Pinpoint the cell where the given text exists, returning its [X, Y] midpoint coordinate. 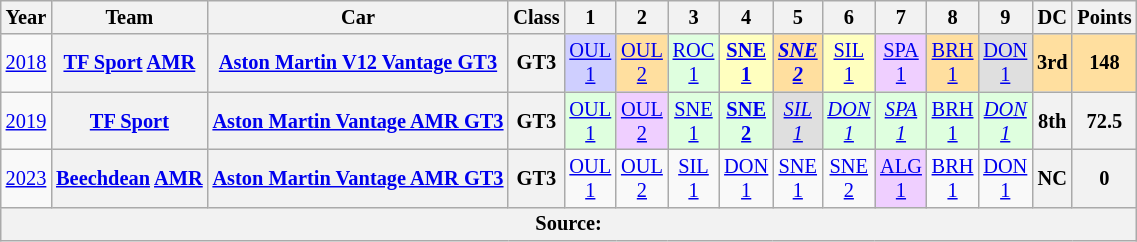
TF Sport [129, 121]
2018 [26, 63]
1 [591, 17]
Car [358, 17]
Source: [569, 224]
0 [1104, 178]
5 [798, 17]
3rd [1052, 63]
Team [129, 17]
Beechdean AMR [129, 178]
TF Sport AMR [129, 63]
Points [1104, 17]
8 [953, 17]
2 [642, 17]
72.5 [1104, 121]
8th [1052, 121]
ALG1 [901, 178]
9 [1005, 17]
148 [1104, 63]
NC [1052, 178]
3 [694, 17]
2023 [26, 178]
DC [1052, 17]
Year [26, 17]
4 [746, 17]
7 [901, 17]
2019 [26, 121]
Aston Martin V12 Vantage GT3 [358, 63]
Class [536, 17]
6 [848, 17]
ROC1 [694, 63]
